Search for the cell housing the specified text and yield its [X, Y] center coordinate. 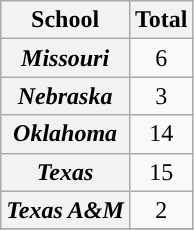
15 [161, 172]
14 [161, 134]
School [66, 20]
Texas [66, 172]
Missouri [66, 58]
Texas A&M [66, 210]
2 [161, 210]
Nebraska [66, 96]
3 [161, 96]
6 [161, 58]
Total [161, 20]
Oklahoma [66, 134]
